Capture the cell that displays the provided text and extract its [X, Y] central coordinate. 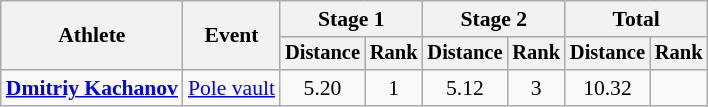
Pole vault [232, 88]
3 [536, 88]
Total [636, 19]
Dmitriy Kachanov [92, 88]
Stage 1 [351, 19]
Stage 2 [494, 19]
1 [394, 88]
5.20 [322, 88]
5.12 [466, 88]
10.32 [608, 88]
Athlete [92, 36]
Event [232, 36]
